Search for the cell housing the specified text and yield its [x, y] center coordinate. 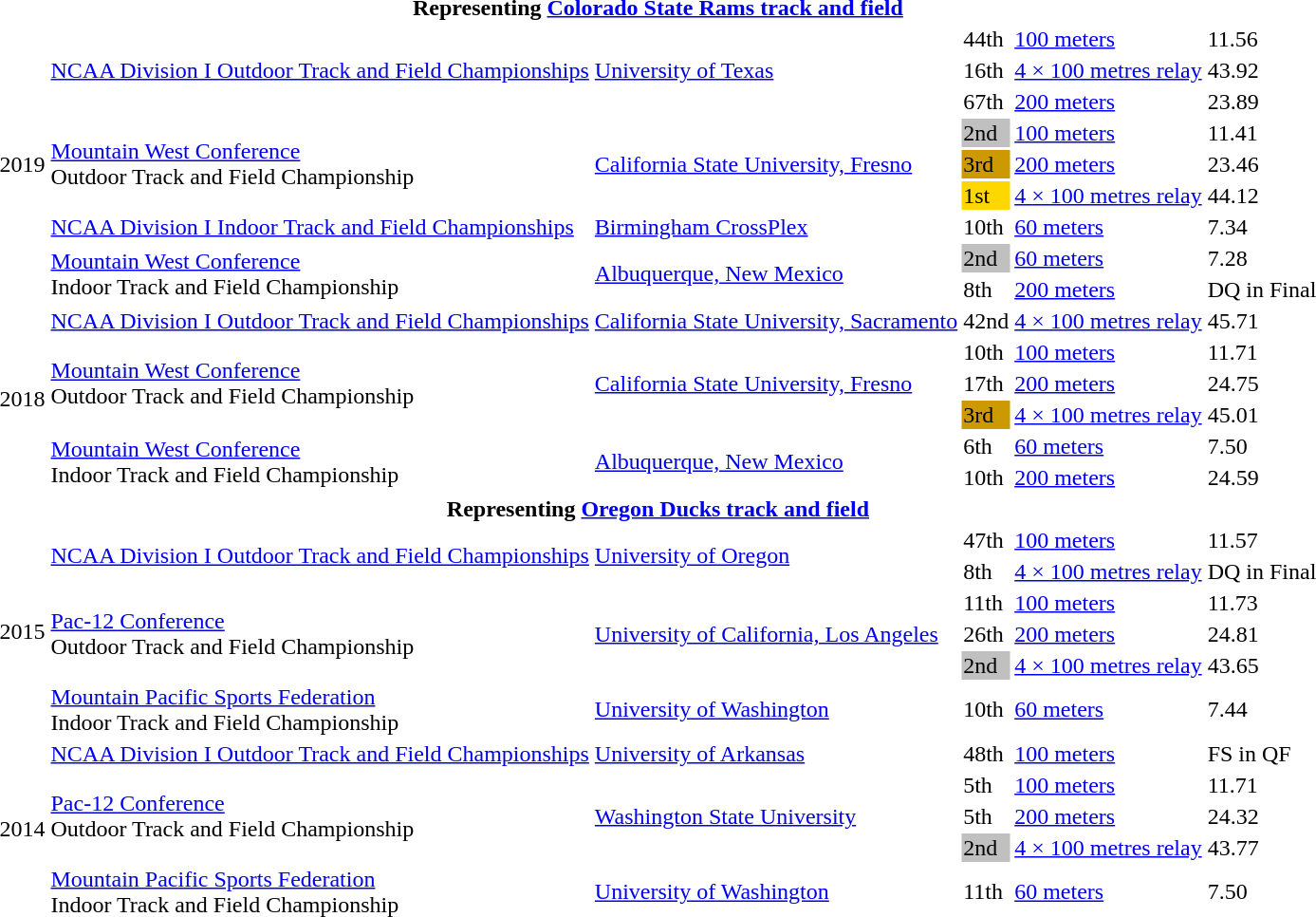
Washington State University [776, 816]
1st [987, 196]
California State University, Sacramento [776, 321]
6th [987, 446]
NCAA Division I Indoor Track and Field Championships [320, 227]
University of Oregon [776, 556]
11th [987, 603]
47th [987, 540]
University of Texas [776, 70]
42nd [987, 321]
17th [987, 384]
44th [987, 39]
Mountain Pacific Sports FederationIndoor Track and Field Championship [320, 710]
26th [987, 634]
University of Washington [776, 710]
University of Arkansas [776, 754]
67th [987, 102]
48th [987, 754]
Birmingham CrossPlex [776, 227]
16th [987, 70]
University of California, Los Angeles [776, 634]
